Extract the (X, Y) coordinate from the center of the cell holding the provided text.  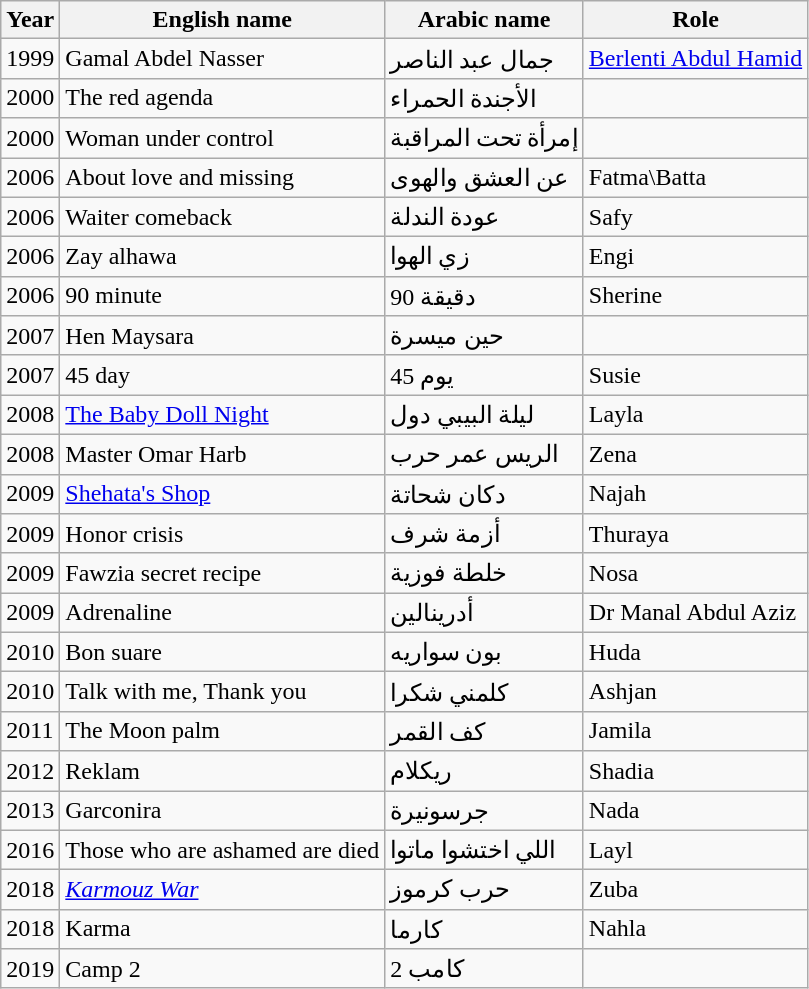
إمرأة تحت المراقبة (484, 138)
Bon suare (222, 652)
2019 (30, 969)
2013 (30, 810)
About love and missing (222, 178)
Those who are ashamed are died (222, 850)
دكان شحاتة (484, 494)
Gamal Abdel Nasser (222, 59)
Karmouz War (222, 890)
Hen Maysara (222, 336)
حين ميسرة (484, 336)
الأجندة الحمراء (484, 98)
جرسونيرة (484, 810)
ريكلام (484, 771)
Sherine (695, 296)
Zuba (695, 890)
The Moon palm (222, 731)
Camp 2 (222, 969)
Nada (695, 810)
Garconira (222, 810)
حرب كرموز (484, 890)
كف القمر (484, 731)
Fawzia secret recipe (222, 573)
Nahla (695, 929)
Honor crisis (222, 534)
2011 (30, 731)
English name (222, 20)
زي الهوا (484, 257)
Zena (695, 454)
الريس عمر حرب (484, 454)
90 دقيقة (484, 296)
كارما (484, 929)
90 minute (222, 296)
Arabic name (484, 20)
The red agenda (222, 98)
Year (30, 20)
كامب 2 (484, 969)
جمال عبد الناصر (484, 59)
Adrenaline (222, 613)
Nosa (695, 573)
45 يوم (484, 375)
اللي اختشوا ماتوا (484, 850)
45 day (222, 375)
Susie (695, 375)
Role (695, 20)
2012 (30, 771)
عن العشق والهوى (484, 178)
بون سواريه (484, 652)
Safy (695, 217)
Shadia (695, 771)
كلمني شكرا (484, 692)
Layla (695, 415)
Reklam (222, 771)
The Baby Doll Night (222, 415)
Thuraya (695, 534)
Zay alhawa (222, 257)
Master Omar Harb (222, 454)
أزمة شرف (484, 534)
Berlenti Abdul Hamid (695, 59)
Layl (695, 850)
عودة الندلة (484, 217)
Shehata's Shop (222, 494)
Fatma\Batta (695, 178)
Jamila (695, 731)
Najah (695, 494)
Dr Manal Abdul Aziz (695, 613)
Karma (222, 929)
خلطة فوزية (484, 573)
Ashjan (695, 692)
Talk with me, Thank you (222, 692)
2016 (30, 850)
Huda (695, 652)
1999 (30, 59)
أدرينالين (484, 613)
ليلة البيبي دول (484, 415)
Waiter comeback (222, 217)
Woman under control (222, 138)
Engi (695, 257)
